Determine the [x, y] coordinate at the center of the cell enclosing the given text.  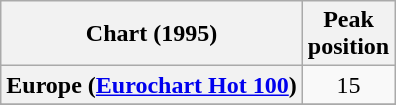
Chart (1995) [152, 34]
Europe (Eurochart Hot 100) [152, 85]
15 [348, 85]
Peakposition [348, 34]
